Find where the given text appears and provide that cell's center as (x, y) coordinate. 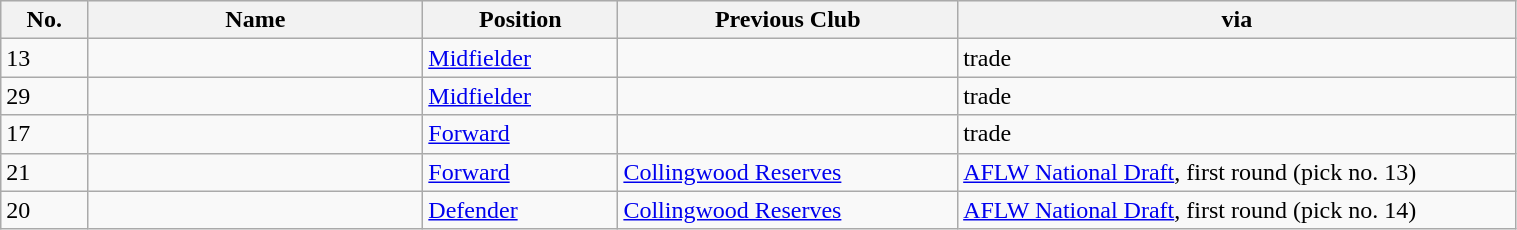
13 (44, 58)
No. (44, 20)
Position (520, 20)
29 (44, 96)
17 (44, 134)
21 (44, 172)
20 (44, 210)
AFLW National Draft, first round (pick no. 13) (1237, 172)
Name (256, 20)
via (1237, 20)
AFLW National Draft, first round (pick no. 14) (1237, 210)
Defender (520, 210)
Previous Club (788, 20)
